Determine the [x, y] coordinate at the center of the cell enclosing the given text.  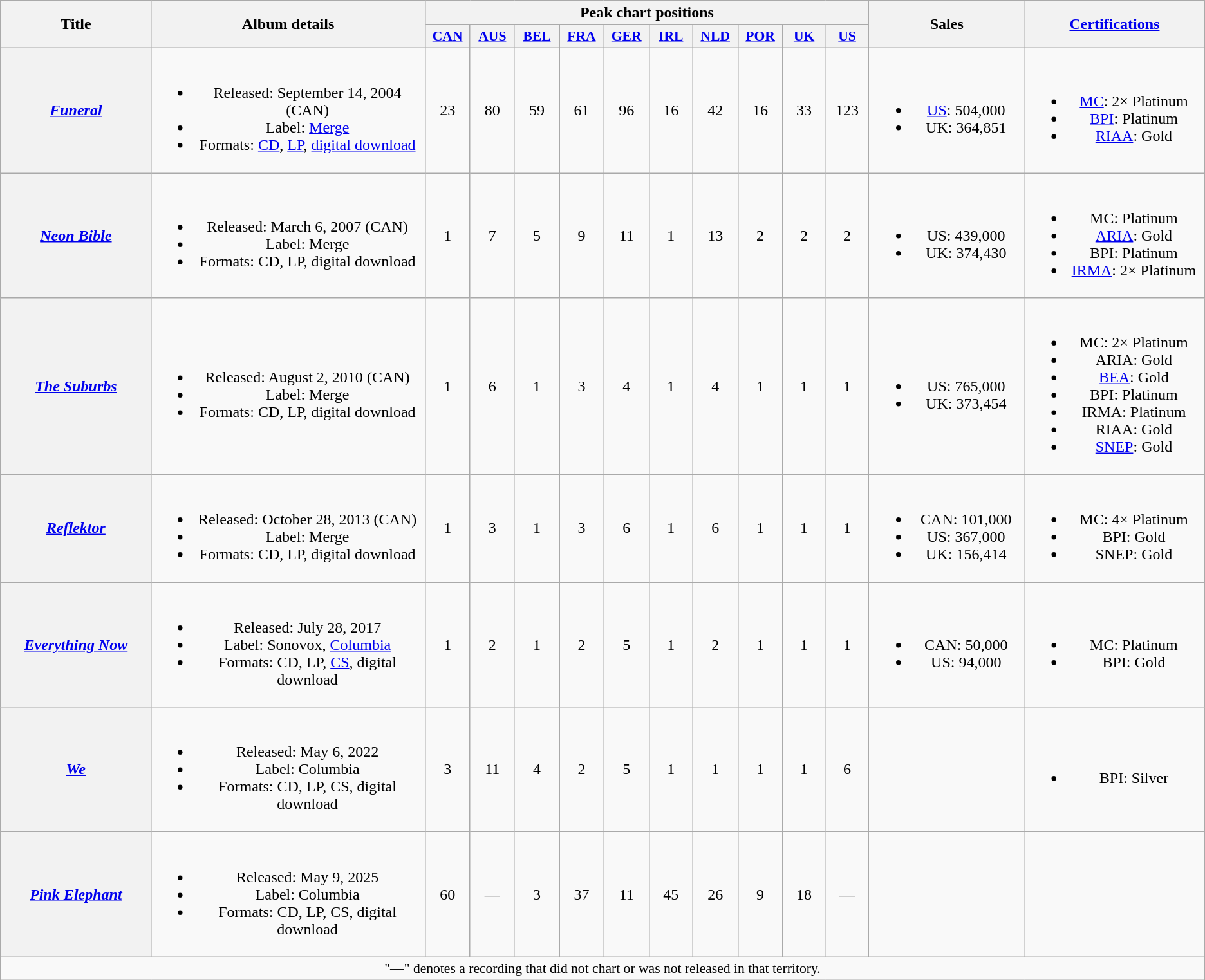
Sales [947, 24]
"—" denotes a recording that did not chart or was not released in that territory. [602, 968]
Reflektor [76, 529]
123 [847, 110]
MC: 2× PlatinumBPI: PlatinumRIAA: Gold [1115, 110]
MC: 4× PlatinumBPI: GoldSNEP: Gold [1115, 529]
The Suburbs [76, 386]
Released: March 6, 2007 (CAN)Label: MergeFormats: CD, LP, digital download [288, 235]
60 [447, 894]
US: 765,000UK: 373,454 [947, 386]
US: 439,000UK: 374,430 [947, 235]
Everything Now [76, 645]
BEL [537, 37]
Neon Bible [76, 235]
26 [715, 894]
UK [804, 37]
US [847, 37]
Title [76, 24]
45 [671, 894]
61 [582, 110]
18 [804, 894]
MC: PlatinumBPI: Gold [1115, 645]
CAN: 50,000US: 94,000 [947, 645]
IRL [671, 37]
Released: October 28, 2013 (CAN)Label: MergeFormats: CD, LP, digital download [288, 529]
Pink Elephant [76, 894]
US: 504,000UK: 364,851 [947, 110]
37 [582, 894]
33 [804, 110]
96 [626, 110]
MC: PlatinumARIA: GoldBPI: PlatinumIRMA: 2× Platinum [1115, 235]
BPI: Silver [1115, 770]
Peak chart positions [647, 13]
7 [492, 235]
FRA [582, 37]
Certifications [1115, 24]
59 [537, 110]
POR [760, 37]
Released: May 6, 2022Label: ColumbiaFormats: CD, LP, CS, digital download [288, 770]
Released: July 28, 2017Label: Sonovox, ColumbiaFormats: CD, LP, CS, digital download [288, 645]
NLD [715, 37]
GER [626, 37]
MC: 2× PlatinumARIA: GoldBEA: GoldBPI: PlatinumIRMA: PlatinumRIAA: GoldSNEP: Gold [1115, 386]
CAN: 101,000US: 367,000UK: 156,414 [947, 529]
AUS [492, 37]
13 [715, 235]
Album details [288, 24]
CAN [447, 37]
We [76, 770]
Released: May 9, 2025Label: ColumbiaFormats: CD, LP, CS, digital download [288, 894]
23 [447, 110]
Released: August 2, 2010 (CAN)Label: MergeFormats: CD, LP, digital download [288, 386]
Released: September 14, 2004 (CAN)Label: MergeFormats: CD, LP, digital download [288, 110]
Funeral [76, 110]
80 [492, 110]
42 [715, 110]
